Return the (X, Y) coordinate for the center point of the cell that contains the specified text.  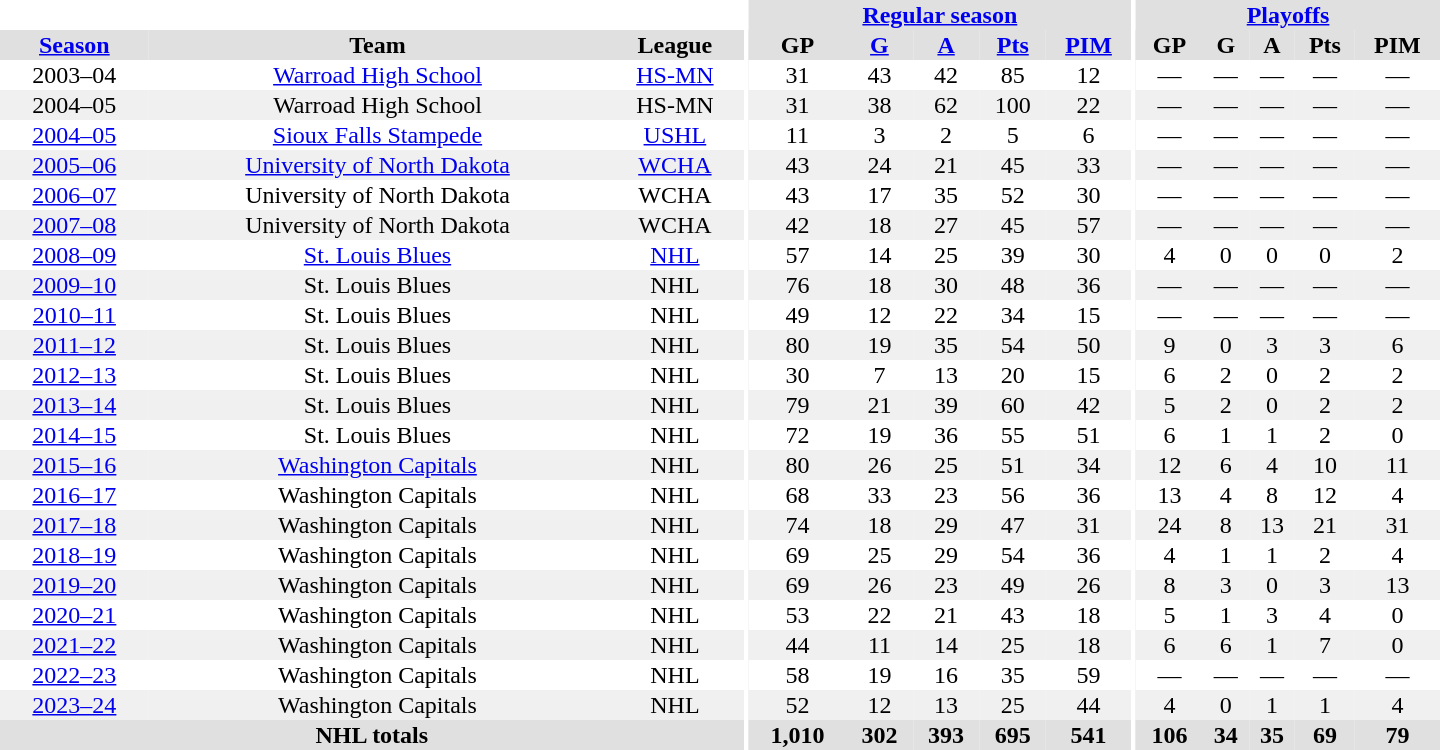
2017–18 (74, 525)
47 (1012, 525)
2018–19 (74, 555)
2019–20 (74, 585)
2012–13 (74, 375)
17 (880, 195)
2008–09 (74, 255)
60 (1012, 405)
302 (880, 735)
9 (1170, 345)
2011–12 (74, 345)
Playoffs (1288, 15)
68 (798, 495)
2003–04 (74, 75)
2005–06 (74, 165)
1,010 (798, 735)
50 (1088, 345)
58 (798, 675)
393 (946, 735)
56 (1012, 495)
2020–21 (74, 615)
62 (946, 105)
Season (74, 45)
2007–08 (74, 225)
695 (1012, 735)
Sioux Falls Stampede (378, 135)
53 (798, 615)
2015–16 (74, 465)
NHL totals (372, 735)
USHL (674, 135)
38 (880, 105)
2016–17 (74, 495)
Regular season (940, 15)
16 (946, 675)
Team (378, 45)
2013–14 (74, 405)
72 (798, 435)
59 (1088, 675)
2014–15 (74, 435)
106 (1170, 735)
76 (798, 285)
League (674, 45)
55 (1012, 435)
2006–07 (74, 195)
2023–24 (74, 705)
27 (946, 225)
20 (1012, 375)
2010–11 (74, 315)
10 (1325, 465)
85 (1012, 75)
74 (798, 525)
100 (1012, 105)
48 (1012, 285)
2009–10 (74, 285)
541 (1088, 735)
2021–22 (74, 645)
2022–23 (74, 675)
